Find where the given text appears and provide that cell's center as [x, y] coordinate. 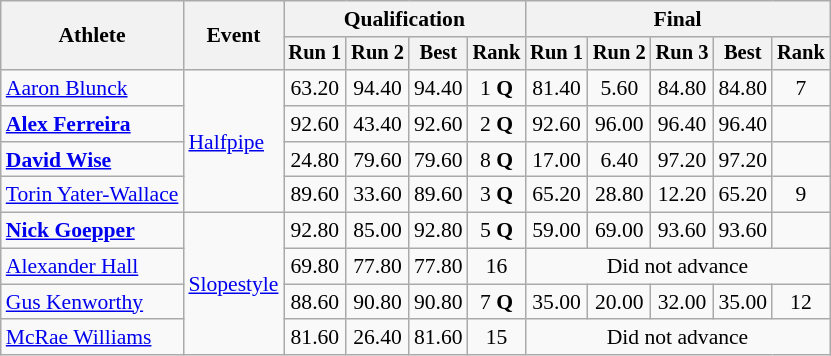
12.20 [682, 195]
Alexander Hall [92, 267]
96.00 [620, 124]
Qualification [405, 19]
Run 3 [682, 54]
5.60 [620, 88]
6.40 [620, 160]
33.60 [378, 195]
16 [497, 267]
28.80 [620, 195]
88.60 [316, 302]
Slopestyle [233, 284]
Nick Goepper [92, 231]
12 [801, 302]
15 [497, 338]
43.40 [378, 124]
Halfpipe [233, 141]
24.80 [316, 160]
Athlete [92, 36]
81.40 [556, 88]
Aaron Blunck [92, 88]
1 Q [497, 88]
McRae Williams [92, 338]
Final [677, 19]
David Wise [92, 160]
85.00 [378, 231]
69.00 [620, 231]
2 Q [497, 124]
3 Q [497, 195]
Gus Kenworthy [92, 302]
69.80 [316, 267]
9 [801, 195]
Event [233, 36]
63.20 [316, 88]
7 [801, 88]
26.40 [378, 338]
20.00 [620, 302]
32.00 [682, 302]
17.00 [556, 160]
7 Q [497, 302]
Torin Yater-Wallace [92, 195]
5 Q [497, 231]
8 Q [497, 160]
59.00 [556, 231]
Alex Ferreira [92, 124]
